From the cell containing the given text, extract its center point as (x, y) coordinate. 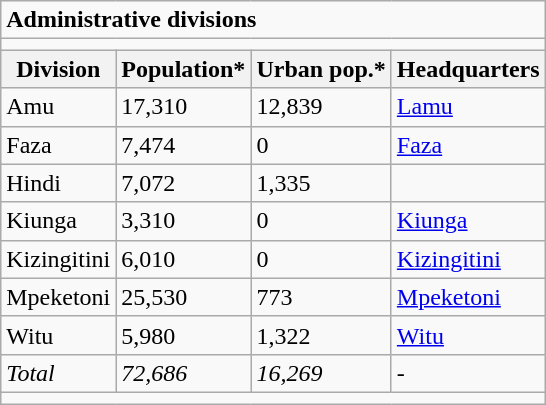
17,310 (184, 107)
12,839 (321, 107)
Division (58, 69)
Lamu (468, 107)
Total (58, 373)
1,335 (321, 183)
5,980 (184, 335)
3,310 (184, 221)
Administrative divisions (273, 20)
Population* (184, 69)
72,686 (184, 373)
773 (321, 297)
1,322 (321, 335)
- (468, 373)
Urban pop.* (321, 69)
7,474 (184, 145)
7,072 (184, 183)
Amu (58, 107)
Headquarters (468, 69)
6,010 (184, 259)
25,530 (184, 297)
16,269 (321, 373)
Hindi (58, 183)
